Identify which cell holds the provided text, then report its (x, y) central coordinate. 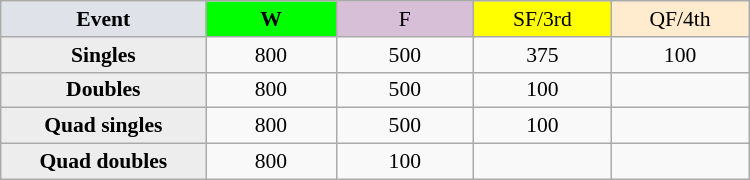
W (271, 19)
QF/4th (680, 19)
Singles (104, 55)
SF/3rd (543, 19)
Event (104, 19)
Quad doubles (104, 162)
Quad singles (104, 126)
F (405, 19)
375 (543, 55)
Doubles (104, 90)
